Scan for the cell matching the given text and deliver its (x, y) coordinate at center. 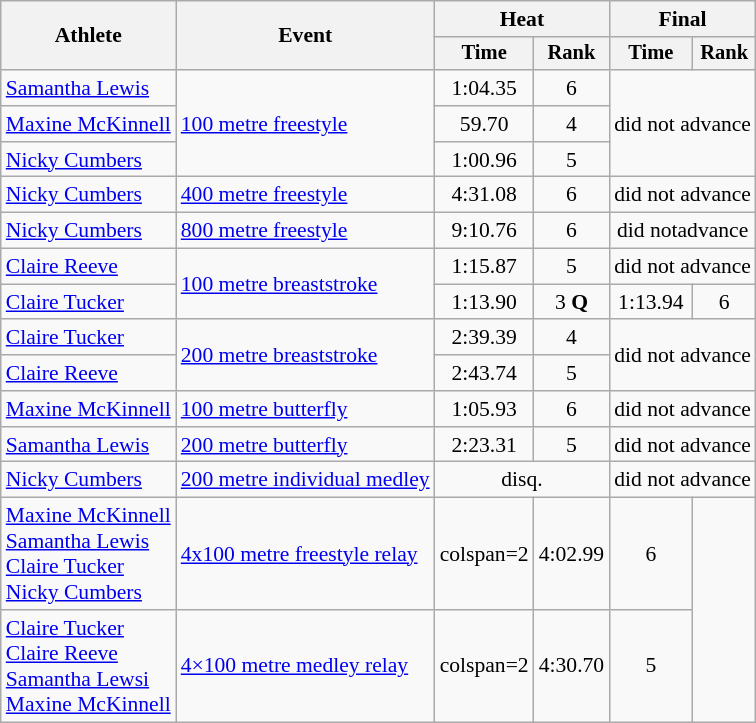
4:31.08 (484, 195)
4×100 metre medley relay (306, 666)
disq. (522, 480)
4:30.70 (572, 666)
did notadvance (682, 231)
1:15.87 (484, 267)
800 metre freestyle (306, 231)
1:13.90 (484, 302)
100 metre breaststroke (306, 284)
200 metre butterfly (306, 445)
9:10.76 (484, 231)
1:04.35 (484, 88)
1:13.94 (650, 302)
200 metre breaststroke (306, 356)
Heat (522, 19)
200 metre individual medley (306, 480)
Final (682, 19)
Event (306, 36)
Claire TuckerClaire ReeveSamantha LewsiMaxine McKinnell (88, 666)
Athlete (88, 36)
4:02.99 (572, 554)
Maxine McKinnellSamantha LewisClaire TuckerNicky Cumbers (88, 554)
1:00.96 (484, 160)
1:05.93 (484, 409)
2:23.31 (484, 445)
100 metre butterfly (306, 409)
400 metre freestyle (306, 195)
3 Q (572, 302)
2:39.39 (484, 338)
4x100 metre freestyle relay (306, 554)
100 metre freestyle (306, 124)
59.70 (484, 124)
2:43.74 (484, 373)
